Return (x, y) of the center of cell containing provided text 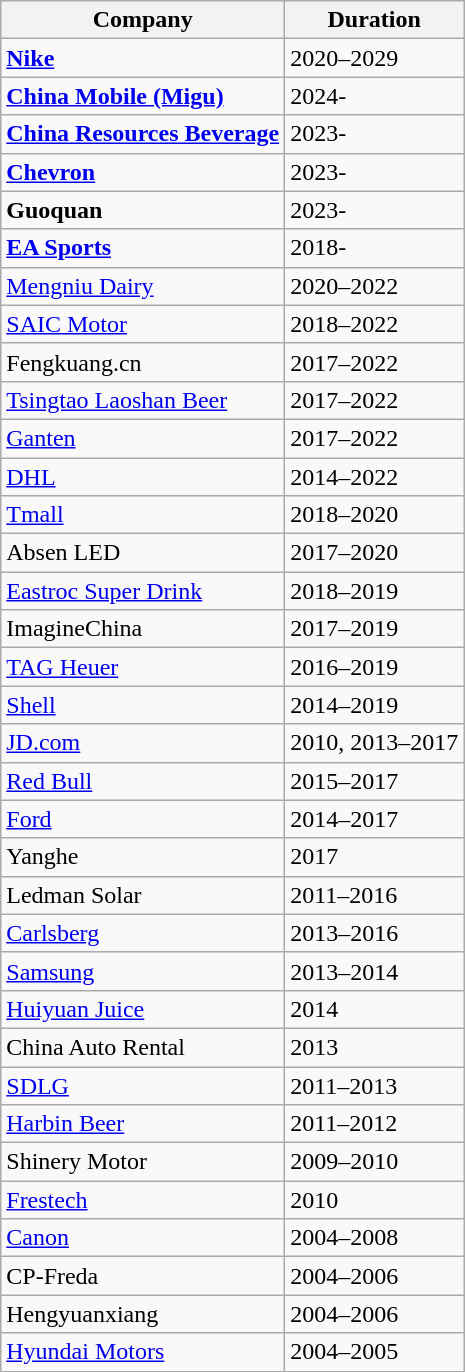
Chevron (143, 172)
2016–2019 (374, 667)
China Resources Beverage (143, 134)
2013–2016 (374, 933)
Eastroc Super Drink (143, 591)
2014–2022 (374, 477)
2011–2013 (374, 1085)
Guoquan (143, 210)
ImagineChina (143, 629)
2015–2017 (374, 781)
2014–2017 (374, 819)
CP-Freda (143, 1276)
Huiyuan Juice (143, 1009)
2018–2020 (374, 515)
Shinery Motor (143, 1162)
Shell (143, 705)
SDLG (143, 1085)
Ganten (143, 438)
Yanghe (143, 857)
2018–2019 (374, 591)
Tsingtao Laoshan Beer (143, 400)
2009–2010 (374, 1162)
Hengyuanxiang (143, 1314)
2017 (374, 857)
2024- (374, 96)
Carlsberg (143, 933)
China Auto Rental (143, 1047)
Red Bull (143, 781)
2020–2029 (374, 58)
Duration (374, 20)
2010, 2013–2017 (374, 743)
JD.com (143, 743)
2013 (374, 1047)
Nike (143, 58)
Company (143, 20)
Hyundai Motors (143, 1352)
TAG Heuer (143, 667)
Tmall (143, 515)
Absen LED (143, 553)
Fengkuang.cn (143, 362)
2004–2008 (374, 1238)
2018- (374, 248)
Canon (143, 1238)
2011–2016 (374, 895)
Samsung (143, 971)
Harbin Beer (143, 1124)
2013–2014 (374, 971)
China Mobile (Migu) (143, 96)
2020–2022 (374, 286)
Ledman Solar (143, 895)
2010 (374, 1200)
2011–2012 (374, 1124)
Frestech (143, 1200)
2017–2019 (374, 629)
2014–2019 (374, 705)
EA Sports (143, 248)
2018–2022 (374, 324)
SAIC Motor (143, 324)
2014 (374, 1009)
DHL (143, 477)
2017–2020 (374, 553)
2004–2005 (374, 1352)
Ford (143, 819)
Mengniu Dairy (143, 286)
